Locate the cell with the specified text and output its [x, y] center coordinate. 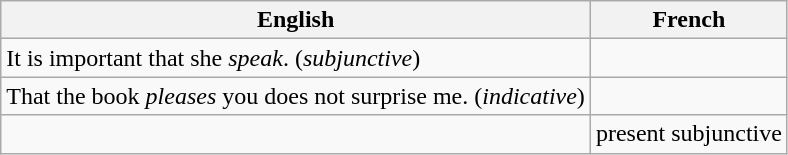
present subjunctive [688, 134]
English [296, 20]
It is important that she speak. (subjunctive) [296, 58]
French [688, 20]
That the book pleases you does not surprise me. (indicative) [296, 96]
